Identify which cell holds the provided text, then report its [x, y] central coordinate. 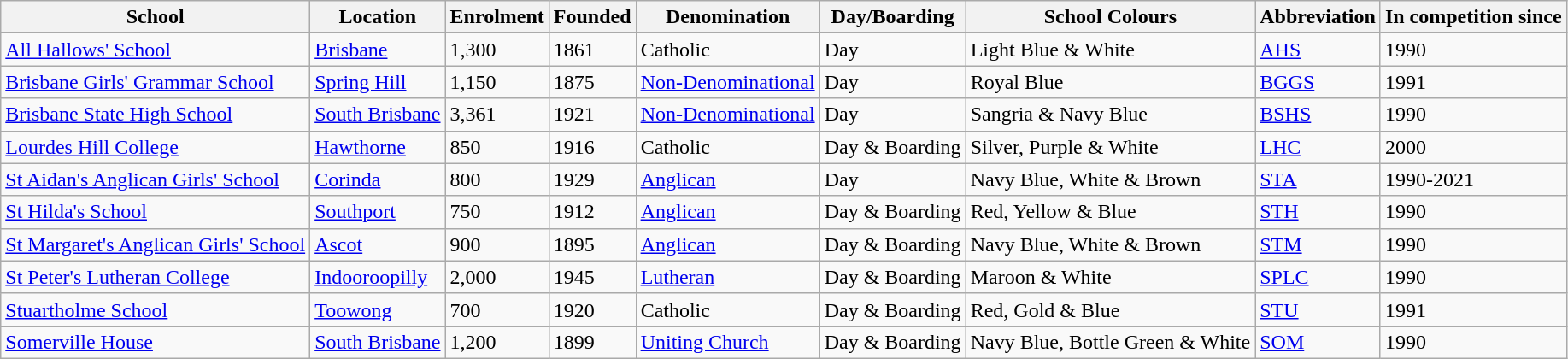
Toowong [378, 309]
LHC [1318, 147]
Maroon & White [1111, 277]
Uniting Church [728, 342]
800 [497, 179]
1861 [592, 50]
School [156, 17]
750 [497, 212]
BGGS [1318, 82]
St Aidan's Anglican Girls' School [156, 179]
1929 [592, 179]
1920 [592, 309]
Somerville House [156, 342]
1,200 [497, 342]
Lourdes Hill College [156, 147]
3,361 [497, 115]
All Hallows' School [156, 50]
STU [1318, 309]
Location [378, 17]
Abbreviation [1318, 17]
Royal Blue [1111, 82]
St Hilda's School [156, 212]
STH [1318, 212]
AHS [1318, 50]
School Colours [1111, 17]
Brisbane [378, 50]
St Peter's Lutheran College [156, 277]
Enrolment [497, 17]
Denomination [728, 17]
Hawthorne [378, 147]
Spring Hill [378, 82]
Navy Blue, Bottle Green & White [1111, 342]
In competition since [1473, 17]
Indooroopilly [378, 277]
700 [497, 309]
2,000 [497, 277]
Ascot [378, 244]
2000 [1473, 147]
850 [497, 147]
STM [1318, 244]
Red, Gold & Blue [1111, 309]
Light Blue & White [1111, 50]
Stuartholme School [156, 309]
Corinda [378, 179]
Brisbane State High School [156, 115]
1945 [592, 277]
St Margaret's Anglican Girls' School [156, 244]
BSHS [1318, 115]
Founded [592, 17]
Sangria & Navy Blue [1111, 115]
1895 [592, 244]
900 [497, 244]
Red, Yellow & Blue [1111, 212]
1912 [592, 212]
1,300 [497, 50]
1921 [592, 115]
Day/Boarding [892, 17]
1916 [592, 147]
SOM [1318, 342]
1990-2021 [1473, 179]
SPLC [1318, 277]
STA [1318, 179]
1899 [592, 342]
Lutheran [728, 277]
Southport [378, 212]
Silver, Purple & White [1111, 147]
1,150 [497, 82]
Brisbane Girls' Grammar School [156, 82]
1875 [592, 82]
